Return (x, y) of the center of cell containing provided text 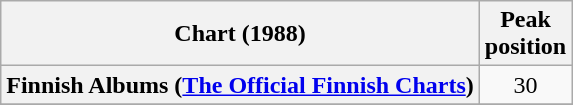
Chart (1988) (240, 34)
Finnish Albums (The Official Finnish Charts) (240, 85)
Peakposition (525, 34)
30 (525, 85)
